For the text-containing cell, return its midpoint in (x, y) coordinate format. 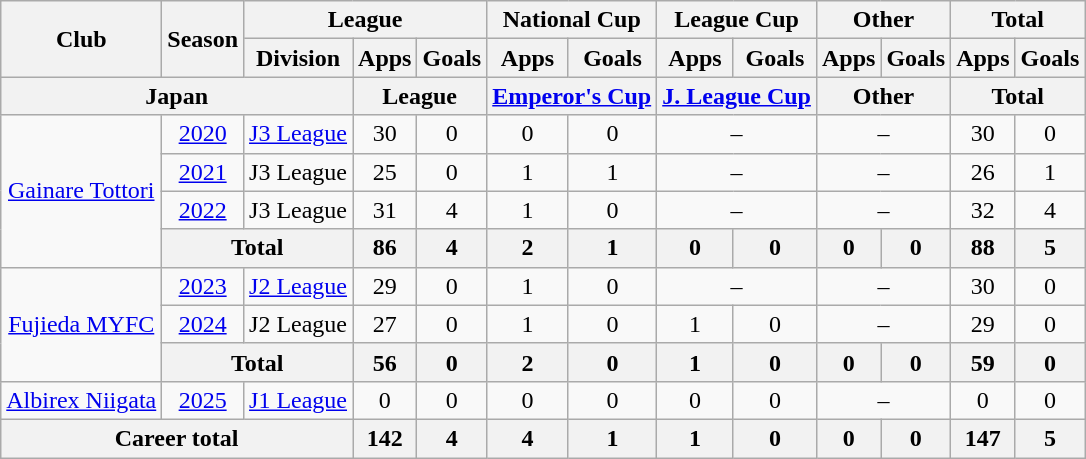
Career total (177, 438)
2020 (203, 134)
32 (983, 210)
2025 (203, 400)
Fujieda MYFC (82, 324)
147 (983, 438)
National Cup (572, 20)
Japan (177, 96)
26 (983, 172)
2023 (203, 286)
League Cup (737, 20)
86 (385, 248)
88 (983, 248)
27 (385, 324)
2024 (203, 324)
31 (385, 210)
J. League Cup (737, 96)
Emperor's Cup (572, 96)
Division (298, 58)
Gainare Tottori (82, 191)
2022 (203, 210)
J1 League (298, 400)
142 (385, 438)
Season (203, 39)
Albirex Niigata (82, 400)
2021 (203, 172)
Club (82, 39)
59 (983, 362)
25 (385, 172)
56 (385, 362)
